Determine the (x, y) coordinate at the center of the cell enclosing the given text.  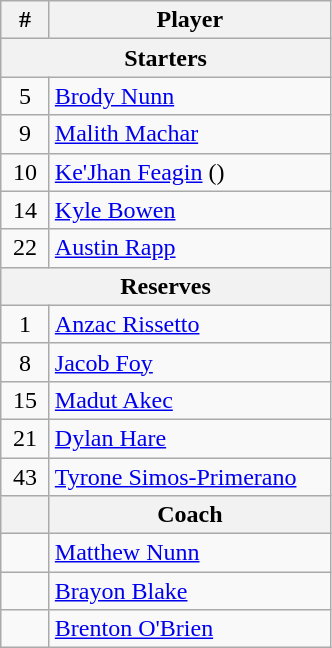
Matthew Nunn (190, 553)
Madut Akec (190, 400)
10 (26, 172)
Austin Rapp (190, 248)
9 (26, 134)
43 (26, 477)
Brody Nunn (190, 96)
Anzac Rissetto (190, 324)
Starters (166, 58)
Coach (190, 515)
Dylan Hare (190, 438)
5 (26, 96)
Player (190, 20)
Reserves (166, 286)
Brenton O'Brien (190, 629)
8 (26, 362)
21 (26, 438)
1 (26, 324)
Jacob Foy (190, 362)
Ke'Jhan Feagin () (190, 172)
14 (26, 210)
# (26, 20)
Brayon Blake (190, 591)
Malith Machar (190, 134)
22 (26, 248)
Kyle Bowen (190, 210)
Tyrone Simos-Primerano (190, 477)
15 (26, 400)
